Find where the given text appears and provide that cell's center as (x, y) coordinate. 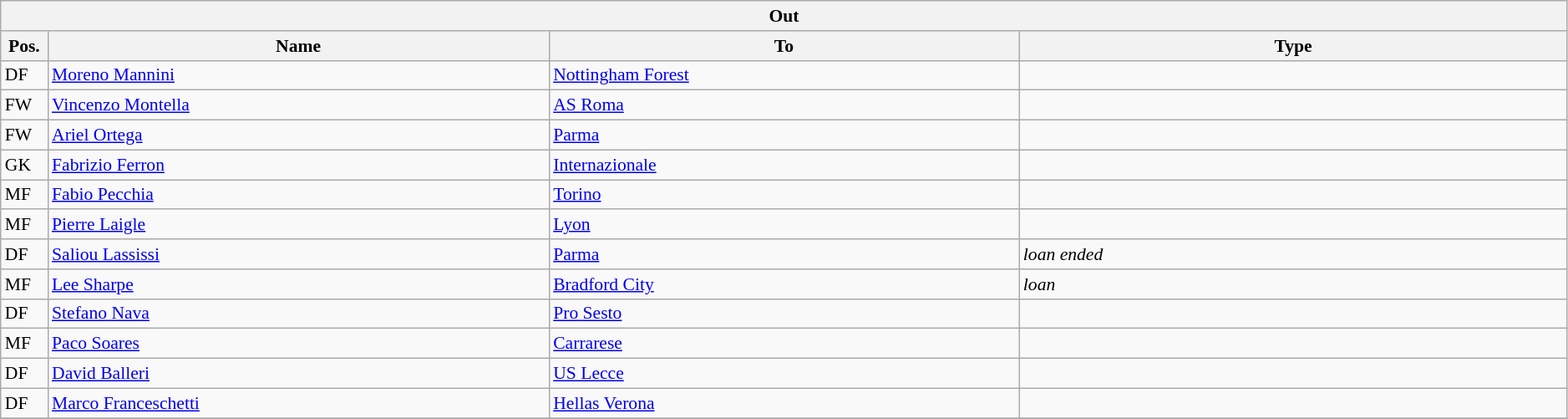
Nottingham Forest (784, 75)
loan (1293, 284)
Ariel Ortega (298, 135)
Saliou Lassissi (298, 254)
Fabrizio Ferron (298, 165)
Pierre Laigle (298, 225)
Vincenzo Montella (298, 105)
Type (1293, 46)
Paco Soares (298, 344)
Lyon (784, 225)
Marco Franceschetti (298, 403)
GK (24, 165)
Stefano Nava (298, 314)
Carrarese (784, 344)
Lee Sharpe (298, 284)
US Lecce (784, 374)
Pro Sesto (784, 314)
To (784, 46)
Bradford City (784, 284)
Internazionale (784, 165)
loan ended (1293, 254)
Out (784, 16)
Torino (784, 195)
AS Roma (784, 105)
Fabio Pecchia (298, 195)
Hellas Verona (784, 403)
Pos. (24, 46)
Name (298, 46)
David Balleri (298, 374)
Moreno Mannini (298, 75)
